Provide the (x, y) coordinate of the cell's center where the given text is located.  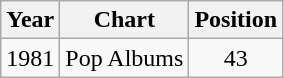
1981 (30, 58)
Position (236, 20)
Chart (124, 20)
43 (236, 58)
Pop Albums (124, 58)
Year (30, 20)
